From the cell containing the given text, extract its center point as (X, Y) coordinate. 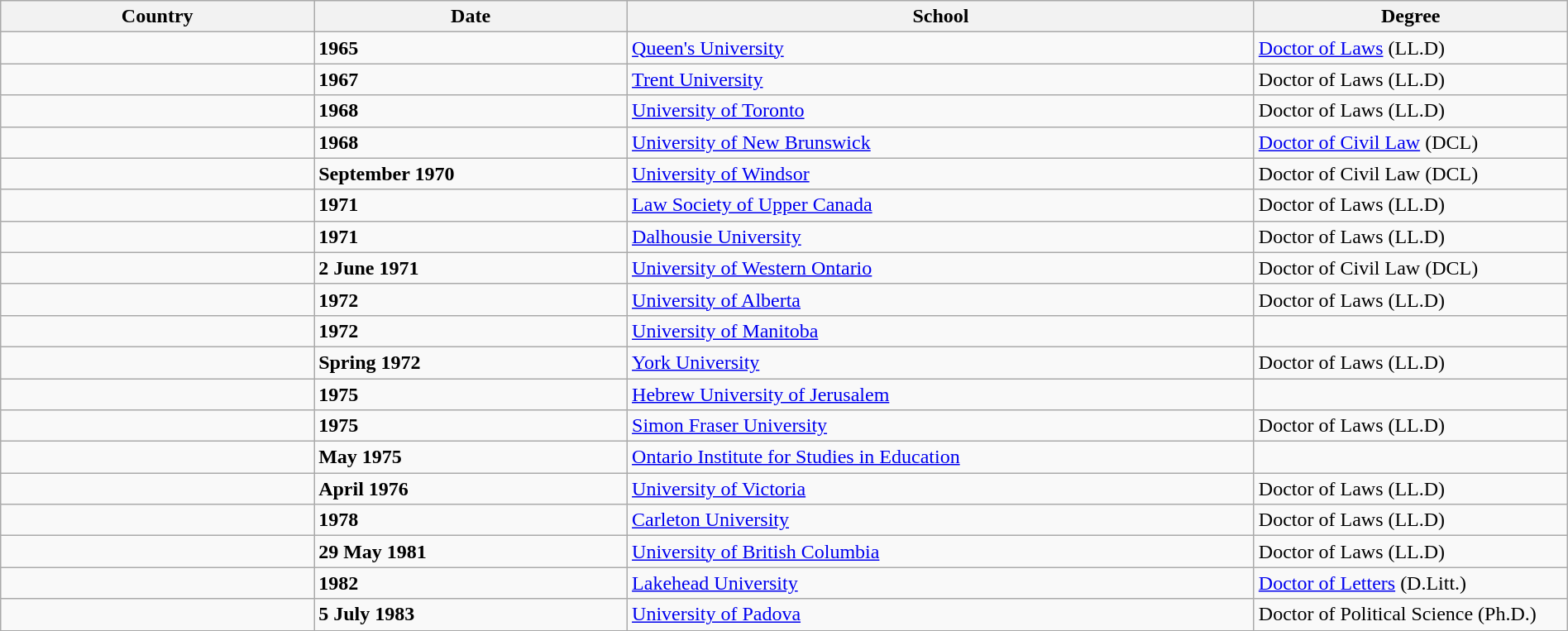
1978 (471, 520)
May 1975 (471, 457)
Degree (1411, 17)
Simon Fraser University (941, 426)
University of New Brunswick (941, 142)
Doctor of Letters (D.Litt.) (1411, 583)
Carleton University (941, 520)
Dalhousie University (941, 237)
School (941, 17)
University of Toronto (941, 111)
Law Society of Upper Canada (941, 205)
York University (941, 362)
Trent University (941, 79)
Date (471, 17)
University of British Columbia (941, 552)
University of Padova (941, 614)
Ontario Institute for Studies in Education (941, 457)
1982 (471, 583)
University of Manitoba (941, 331)
Hebrew University of Jerusalem (941, 394)
University of Alberta (941, 299)
Country (157, 17)
Queen's University (941, 48)
2 June 1971 (471, 268)
1965 (471, 48)
5 July 1983 (471, 614)
29 May 1981 (471, 552)
University of Windsor (941, 174)
1967 (471, 79)
April 1976 (471, 489)
Lakehead University (941, 583)
September 1970 (471, 174)
University of Western Ontario (941, 268)
Doctor of Political Science (Ph.D.) (1411, 614)
Spring 1972 (471, 362)
University of Victoria (941, 489)
